Locate the cell with the specified text and output its [x, y] center coordinate. 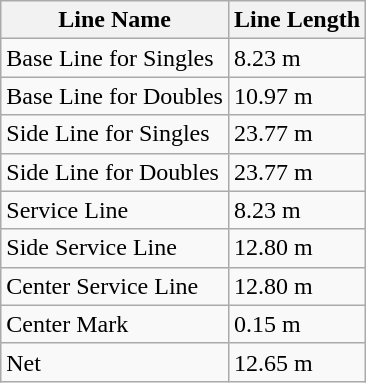
Service Line [115, 210]
Side Line for Singles [115, 134]
Center Mark [115, 324]
Side Service Line [115, 248]
Line Name [115, 20]
0.15 m [296, 324]
10.97 m [296, 96]
Line Length [296, 20]
12.65 m [296, 362]
Side Line for Doubles [115, 172]
Base Line for Singles [115, 58]
Base Line for Doubles [115, 96]
Net [115, 362]
Center Service Line [115, 286]
